Search for the cell housing the specified text and yield its (x, y) center coordinate. 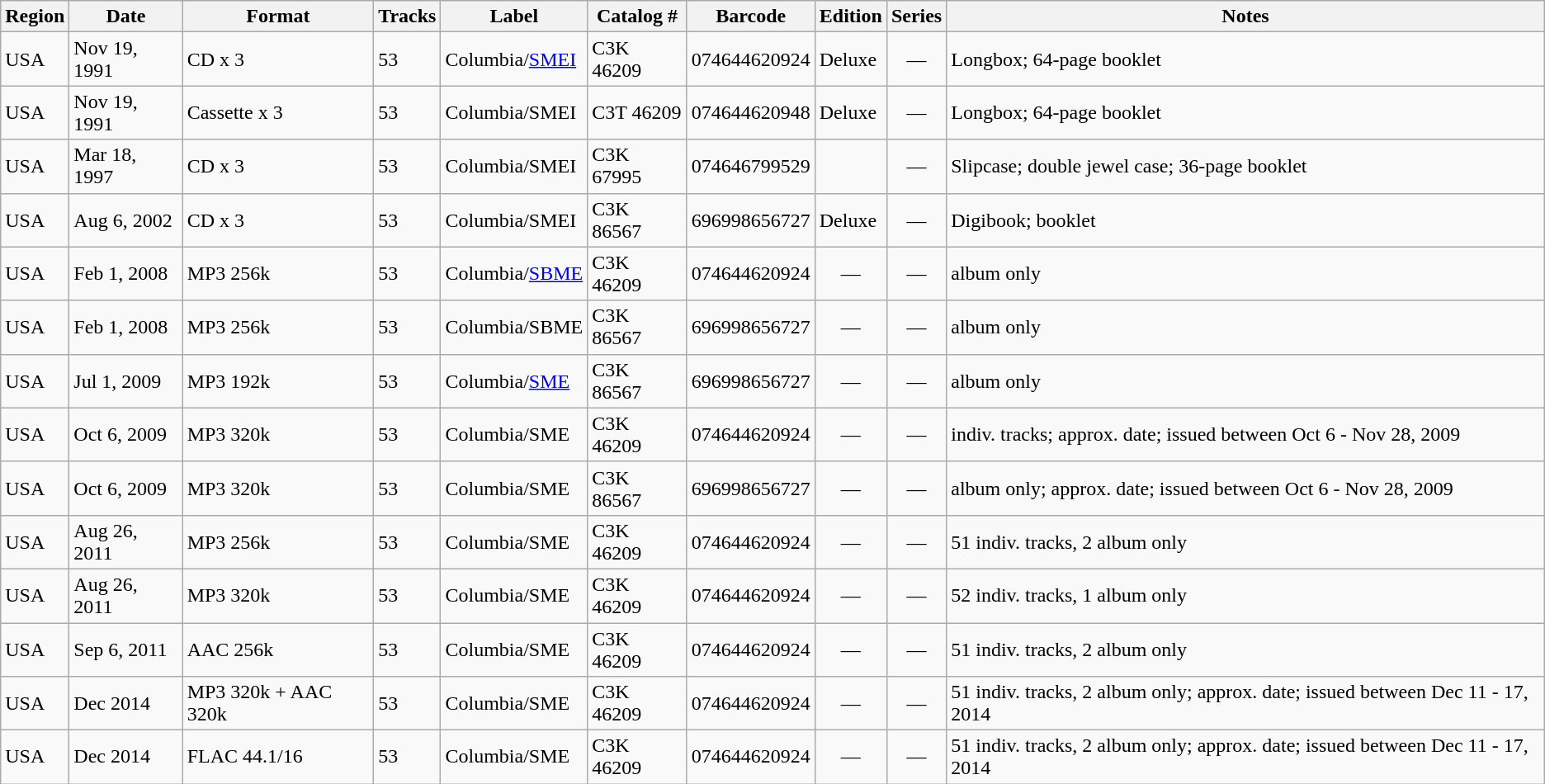
074644620948 (751, 112)
Aug 6, 2002 (125, 220)
AAC 256k (278, 649)
Digibook; booklet (1246, 220)
Edition (850, 17)
Format (278, 17)
MP3 320k + AAC 320k (278, 703)
Date (125, 17)
Catalog # (637, 17)
Series (916, 17)
C3T 46209 (637, 112)
074646799529 (751, 167)
Cassette x 3 (278, 112)
Slipcase; double jewel case; 36-page booklet (1246, 167)
Barcode (751, 17)
Label (514, 17)
Jul 1, 2009 (125, 381)
C3K 67995 (637, 167)
FLAC 44.1/16 (278, 758)
Tracks (408, 17)
indiv. tracks; approx. date; issued between Oct 6 - Nov 28, 2009 (1246, 434)
Mar 18, 1997 (125, 167)
Notes (1246, 17)
Sep 6, 2011 (125, 649)
52 indiv. tracks, 1 album only (1246, 596)
Region (35, 17)
MP3 192k (278, 381)
album only; approx. date; issued between Oct 6 - Nov 28, 2009 (1246, 489)
